Return the [x, y] coordinate for the center point of the cell that contains the specified text.  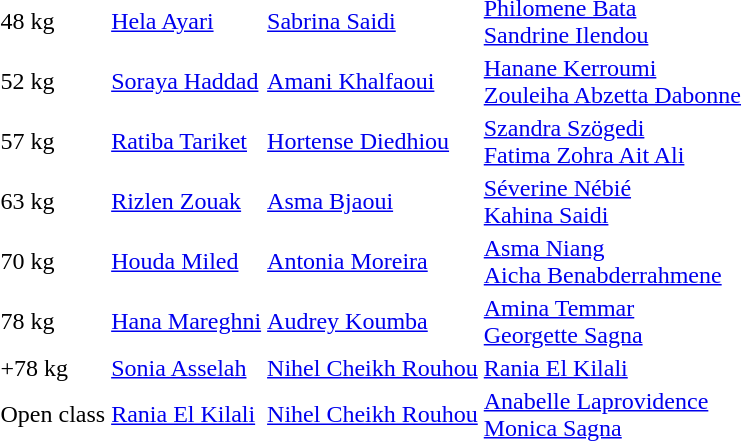
Rizlen Zouak [186, 202]
Rania El Kilali [612, 368]
Antonia Moreira [373, 262]
Asma Niang Aicha Benabderrahmene [612, 262]
Houda Miled [186, 262]
Hanane Kerroumi Zouleiha Abzetta Dabonne [612, 82]
Hana Mareghni [186, 322]
Nihel Cheikh Rouhou [373, 368]
Soraya Haddad [186, 82]
Audrey Koumba [373, 322]
Séverine Nébié Kahina Saidi [612, 202]
Asma Bjaoui [373, 202]
Hortense Diedhiou [373, 142]
Szandra Szögedi Fatima Zohra Ait Ali [612, 142]
Sonia Asselah [186, 368]
Amina Temmar Georgette Sagna [612, 322]
Ratiba Tariket [186, 142]
Amani Khalfaoui [373, 82]
